Return the (x, y) coordinate for the center point of the cell that contains the specified text.  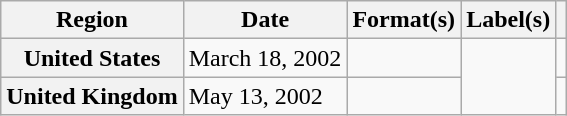
Region (92, 20)
Format(s) (404, 20)
Label(s) (508, 20)
March 18, 2002 (265, 58)
May 13, 2002 (265, 96)
United Kingdom (92, 96)
Date (265, 20)
United States (92, 58)
